Pinpoint the cell where the given text exists, returning its (X, Y) midpoint coordinate. 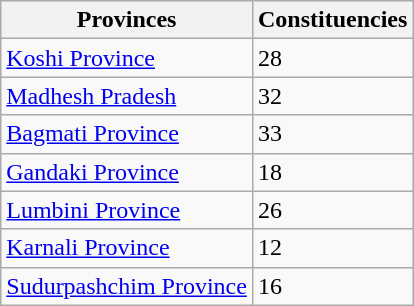
Koshi Province (127, 58)
12 (332, 248)
28 (332, 58)
18 (332, 172)
Lumbini Province (127, 210)
16 (332, 286)
32 (332, 96)
Sudurpashchim Province (127, 286)
Constituencies (332, 20)
33 (332, 134)
Provinces (127, 20)
Karnali Province (127, 248)
Gandaki Province (127, 172)
Madhesh Pradesh (127, 96)
26 (332, 210)
Bagmati Province (127, 134)
